Locate the cell with the specified text and output its [x, y] center coordinate. 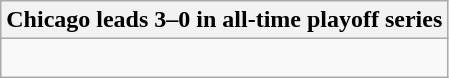
Chicago leads 3–0 in all-time playoff series [224, 20]
